Return the (x, y) coordinate for the center point of the cell that contains the specified text.  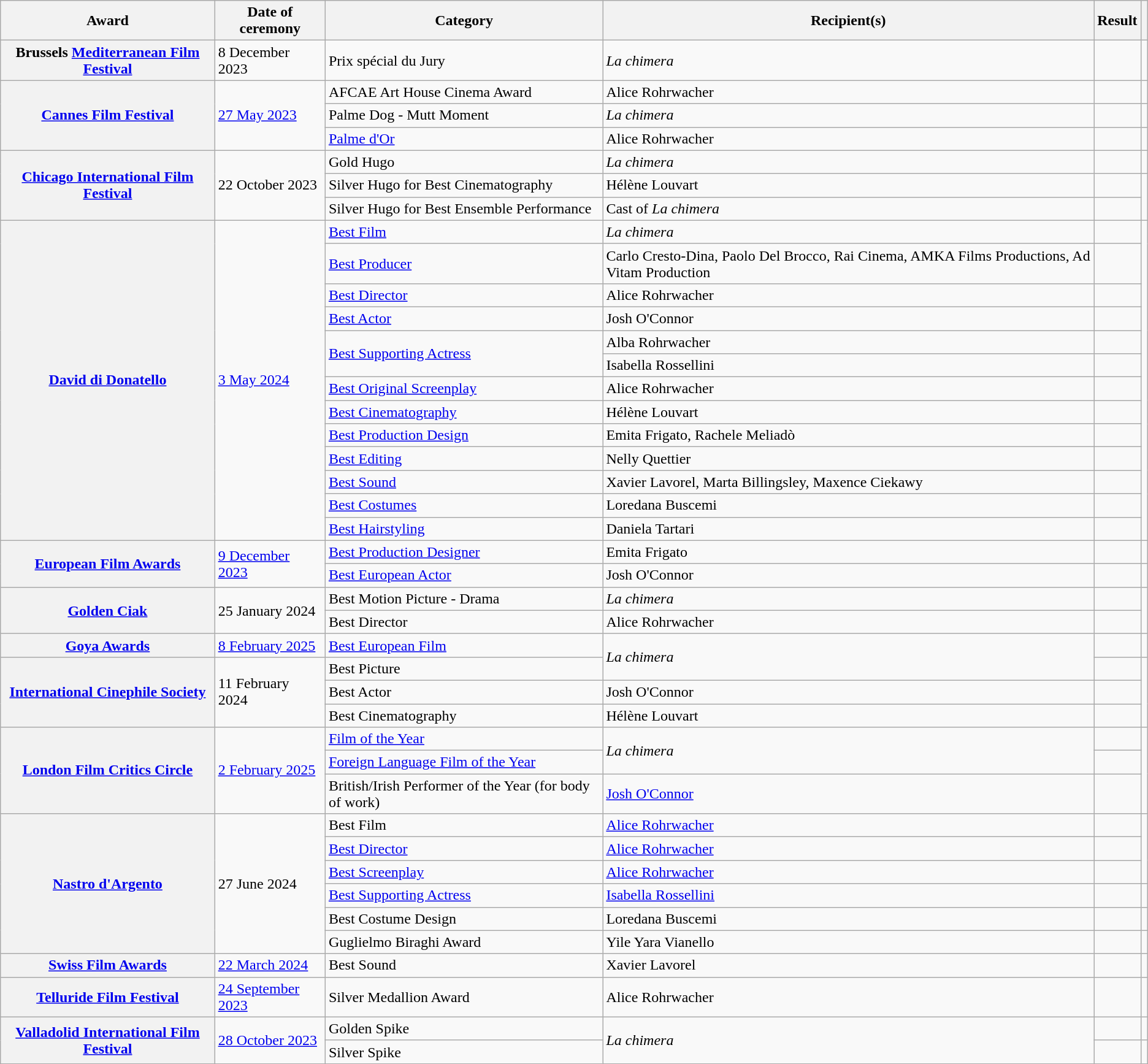
Silver Hugo for Best Cinematography (464, 185)
London Film Critics Circle (108, 770)
AFCAE Art House Cinema Award (464, 92)
Best Editing (464, 459)
Emita Frigato (849, 552)
Palme d'Or (464, 139)
Best Costume Design (464, 919)
8 December 2023 (270, 60)
Guglielmo Biraghi Award (464, 942)
27 June 2024 (270, 884)
Goya Awards (108, 645)
9 December 2023 (270, 564)
3 May 2024 (270, 380)
David di Donatello (108, 380)
Golden Spike (464, 1028)
27 May 2023 (270, 115)
Valladolid International Film Festival (108, 1040)
Golden Ciak (108, 610)
28 October 2023 (270, 1040)
Nastro d'Argento (108, 884)
Best Production Design (464, 435)
11 February 2024 (270, 692)
European Film Awards (108, 564)
Telluride Film Festival (108, 997)
Award (108, 21)
Best Picture (464, 668)
Alba Rohrwacher (849, 342)
Category (464, 21)
Best Motion Picture - Drama (464, 599)
Xavier Lavorel (849, 965)
Result (1117, 21)
International Cinephile Society (108, 692)
Best European Film (464, 645)
25 January 2024 (270, 610)
Recipient(s) (849, 21)
22 October 2023 (270, 185)
Brussels Mediterranean Film Festival (108, 60)
Nelly Quettier (849, 459)
Best Production Designer (464, 552)
8 February 2025 (270, 645)
Date of ceremony (270, 21)
Cast of La chimera (849, 209)
2 February 2025 (270, 770)
Foreign Language Film of the Year (464, 762)
Best Screenplay (464, 872)
Best Original Screenplay (464, 389)
Cannes Film Festival (108, 115)
Gold Hugo (464, 162)
Palme Dog - Mutt Moment (464, 115)
Best European Actor (464, 575)
Best Producer (464, 264)
Daniela Tartari (849, 529)
24 September 2023 (270, 997)
Yile Yara Vianello (849, 942)
Silver Hugo for Best Ensemble Performance (464, 209)
Swiss Film Awards (108, 965)
22 March 2024 (270, 965)
Prix spécial du Jury (464, 60)
British/Irish Performer of the Year (for body of work) (464, 794)
Silver Medallion Award (464, 997)
Film of the Year (464, 739)
Carlo Cresto-Dina, Paolo Del Brocco, Rai Cinema, AMKA Films Productions, Ad Vitam Production (849, 264)
Emita Frigato, Rachele Meliadò (849, 435)
Xavier Lavorel, Marta Billingsley, Maxence Ciekawy (849, 482)
Silver Spike (464, 1052)
Chicago International Film Festival (108, 185)
Best Costumes (464, 505)
Best Hairstyling (464, 529)
